For the text-containing cell, return its midpoint in (x, y) coordinate format. 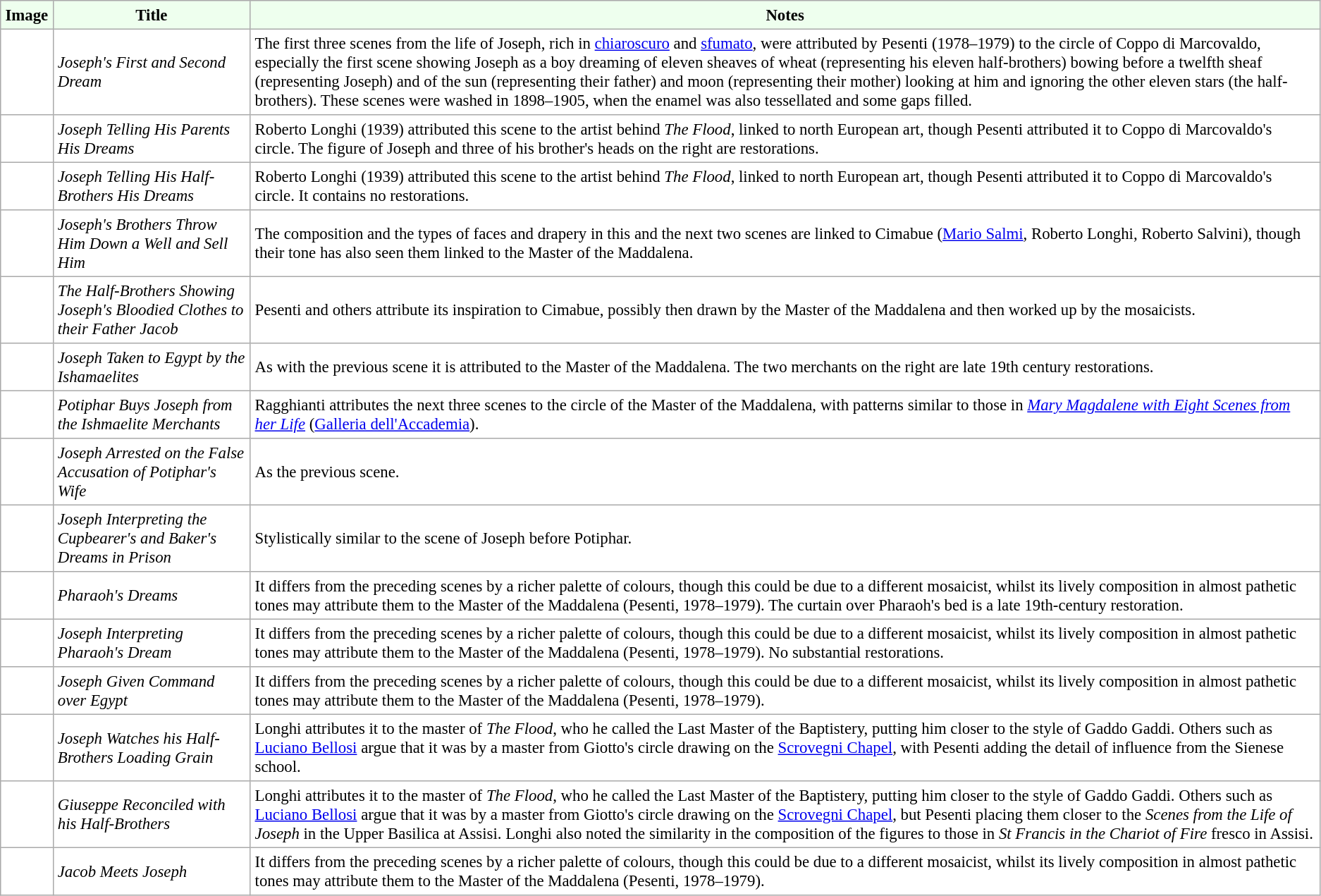
Joseph Telling His Half-Brothers His Dreams (152, 186)
Notes (785, 15)
As with the previous scene it is attributed to the Master of the Maddalena. The two merchants on the right are late 19th century restorations. (785, 367)
Joseph Taken to Egypt by the Ishamaelites (152, 367)
Image (27, 15)
Giuseppe Reconciled with his Half-Brothers (152, 814)
Joseph's First and Second Dream (152, 72)
Title (152, 15)
Joseph Given Command over Egypt (152, 691)
Joseph Arrested on the False Accusation of Potiphar's Wife (152, 472)
Joseph's Brothers Throw Him Down a Well and Sell Him (152, 243)
Jacob Meets Joseph (152, 871)
Joseph Interpreting the Cupbearer's and Baker's Dreams in Prison (152, 538)
Joseph Telling His Parents His Dreams (152, 139)
Potiphar Buys Joseph from the Ishmaelite Merchants (152, 415)
Joseph Watches his Half-Brothers Loading Grain (152, 747)
The Half-Brothers Showing Joseph's Bloodied Clothes to their Father Jacob (152, 309)
Joseph Interpreting Pharaoh's Dream (152, 643)
Pesenti and others attribute its inspiration to Cimabue, possibly then drawn by the Master of the Maddalena and then worked up by the mosaicists. (785, 309)
Pharaoh's Dreams (152, 596)
As the previous scene. (785, 472)
Stylistically similar to the scene of Joseph before Potiphar. (785, 538)
